Search for the cell housing the specified text and yield its (x, y) center coordinate. 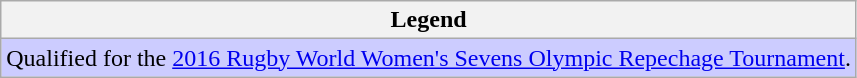
Legend (429, 20)
Qualified for the 2016 Rugby World Women's Sevens Olympic Repechage Tournament. (429, 58)
